Detect which cell encompasses the target text, then output its [x, y] center coordinate. 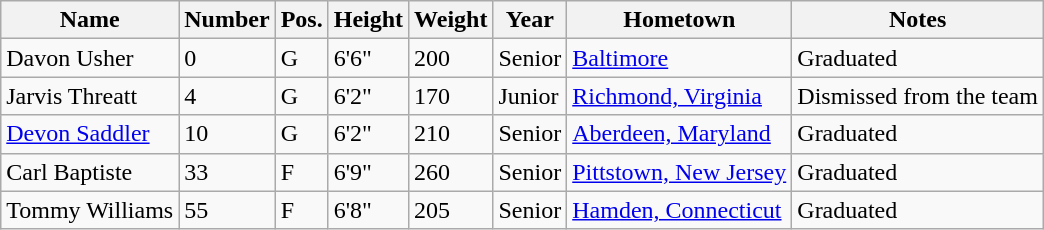
170 [451, 96]
Richmond, Virginia [680, 96]
Pos. [302, 20]
Weight [451, 20]
Pittstown, New Jersey [680, 172]
4 [227, 96]
6'9" [368, 172]
Hamden, Connecticut [680, 210]
55 [227, 210]
Baltimore [680, 58]
6'8" [368, 210]
33 [227, 172]
Notes [918, 20]
6'6" [368, 58]
Junior [530, 96]
Devon Saddler [90, 134]
Dismissed from the team [918, 96]
Name [90, 20]
Davon Usher [90, 58]
Aberdeen, Maryland [680, 134]
210 [451, 134]
Jarvis Threatt [90, 96]
205 [451, 210]
0 [227, 58]
200 [451, 58]
Carl Baptiste [90, 172]
Number [227, 20]
260 [451, 172]
Hometown [680, 20]
Height [368, 20]
Year [530, 20]
10 [227, 134]
Tommy Williams [90, 210]
